Return [X, Y] of the center of cell containing provided text 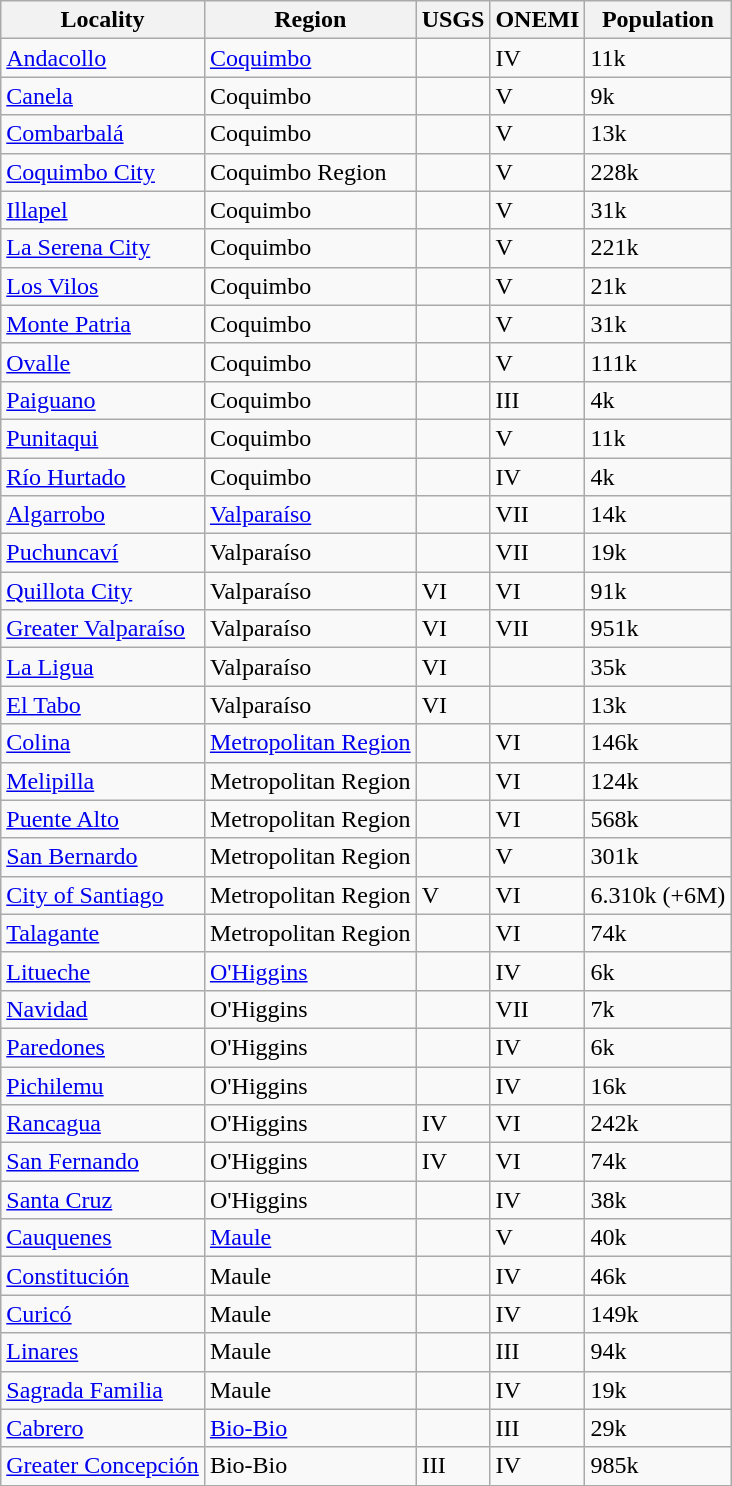
94k [658, 1352]
Pichilemu [103, 1085]
Santa Cruz [103, 1200]
Rancagua [103, 1124]
Constitución [103, 1276]
San Fernando [103, 1162]
Population [658, 20]
Curicó [103, 1314]
Canela [103, 96]
Greater Concepción [103, 1466]
Litueche [103, 971]
Talagante [103, 933]
Linares [103, 1352]
124k [658, 781]
La Serena City [103, 248]
Punitaqui [103, 438]
228k [658, 172]
Cabrero [103, 1428]
Puente Alto [103, 819]
Coquimbo City [103, 172]
USGS [453, 20]
242k [658, 1124]
6.310k (+6M) [658, 895]
San Bernardo [103, 857]
Navidad [103, 1009]
568k [658, 819]
Puchuncaví [103, 553]
951k [658, 629]
21k [658, 286]
Greater Valparaíso [103, 629]
Illapel [103, 210]
Quillota City [103, 591]
Ovalle [103, 362]
38k [658, 1200]
111k [658, 362]
Paiguano [103, 400]
35k [658, 667]
46k [658, 1276]
Melipilla [103, 781]
Region [310, 20]
221k [658, 248]
985k [658, 1466]
ONEMI [538, 20]
Andacollo [103, 58]
Cauquenes [103, 1238]
Locality [103, 20]
City of Santiago [103, 895]
Coquimbo Region [310, 172]
Paredones [103, 1047]
Río Hurtado [103, 477]
7k [658, 1009]
Los Vilos [103, 286]
16k [658, 1085]
La Ligua [103, 667]
149k [658, 1314]
El Tabo [103, 705]
Combarbalá [103, 134]
Algarrobo [103, 515]
Sagrada Familia [103, 1390]
301k [658, 857]
40k [658, 1238]
Monte Patria [103, 324]
146k [658, 743]
91k [658, 591]
Colina [103, 743]
9k [658, 96]
14k [658, 515]
29k [658, 1428]
